For the text-containing cell, return its midpoint in [X, Y] coordinate format. 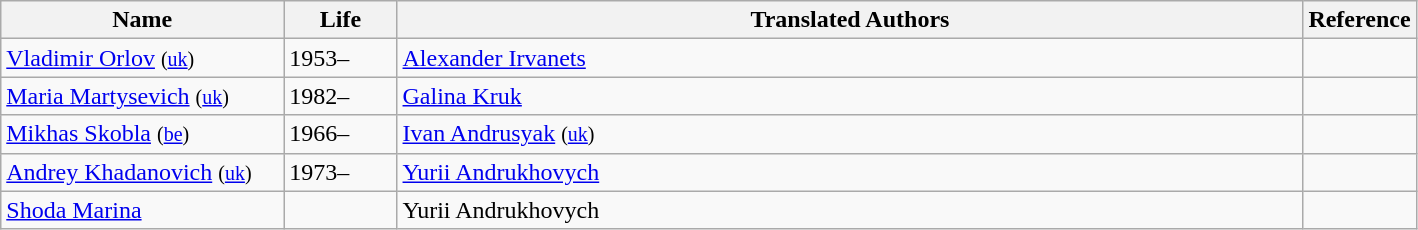
1953– [340, 58]
Alexander Irvanets [850, 58]
Ivan Andrusyak (uk) [850, 134]
Mikhas Skobla (be) [142, 134]
1982– [340, 96]
Reference [1360, 20]
Maria Martysevich (uk) [142, 96]
1966– [340, 134]
Shoda Marina [142, 210]
Life [340, 20]
Translated Authors [850, 20]
Name [142, 20]
Vladimir Orlov (uk) [142, 58]
Galina Kruk [850, 96]
Andrey Khadanovich (uk) [142, 172]
1973– [340, 172]
